Extract the [X, Y] coordinate from the center of the cell holding the provided text.  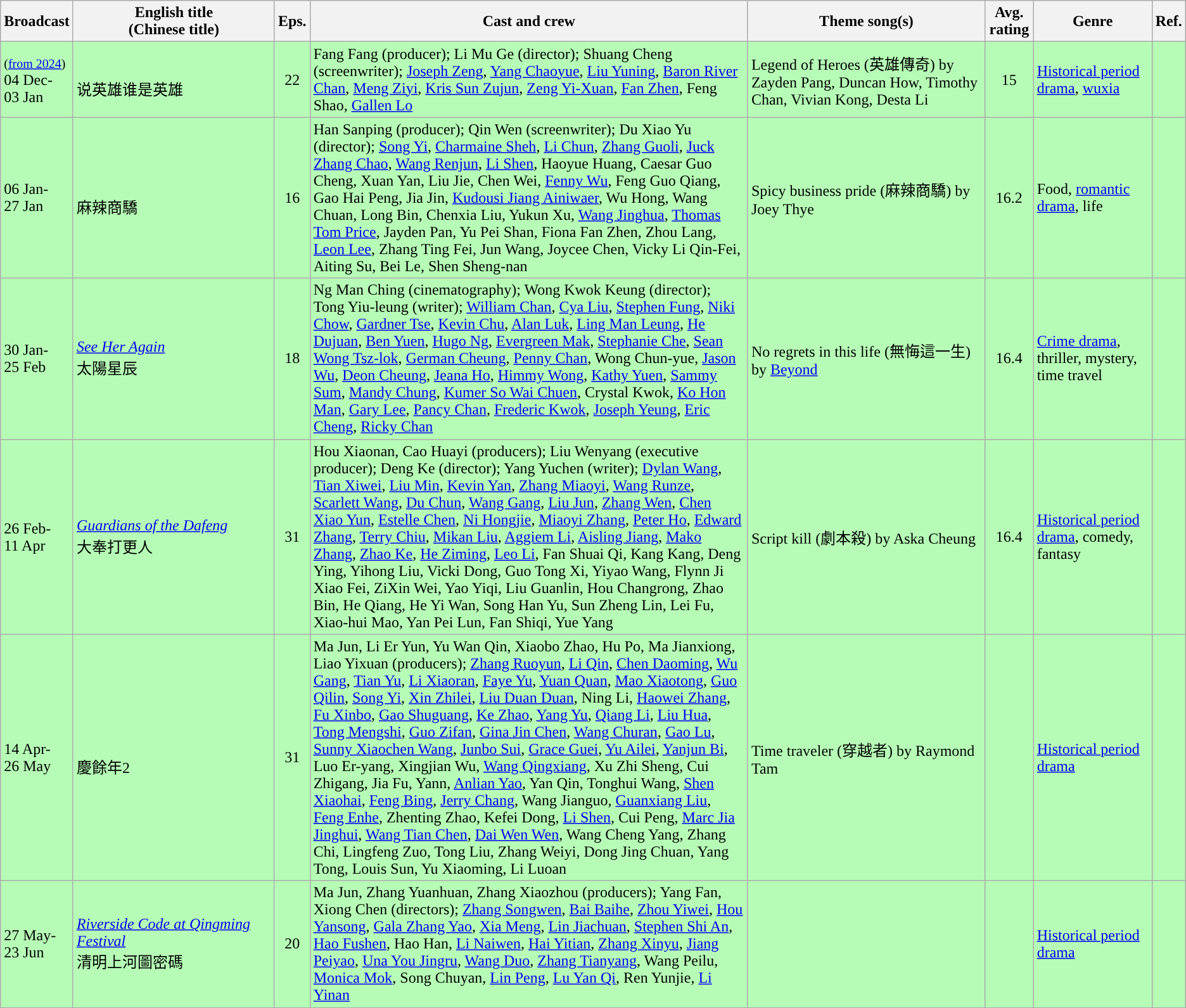
22 [292, 80]
Cast and crew [528, 22]
(from 2024) 04 Dec-03 Jan [37, 80]
Historical period drama, comedy, fantasy [1092, 537]
Historical period drama, wuxia [1092, 80]
Crime drama, thriller, mystery, time travel [1092, 359]
Avg. rating [1009, 22]
15 [1009, 80]
Food, romantic drama, life [1092, 198]
Theme song(s) [866, 22]
See Her Again 太陽星辰 [174, 359]
English title (Chinese title) [174, 22]
30 Jan-25 Feb [37, 359]
26 Feb-11 Apr [37, 537]
Spicy business pride (麻辣商驕) by Joey Thye [866, 198]
Riverside Code at Qingming Festival 清明上河圖密碼 [174, 944]
说英雄谁是英雄 [174, 80]
Legend of Heroes (英雄傳奇) by Zayden Pang, Duncan How, Timothy Chan, Vivian Kong, Desta Li [866, 80]
Ref. [1168, 22]
14 Apr-26 May [37, 758]
16.2 [1009, 198]
27 May-23 Jun [37, 944]
Genre [1092, 22]
16 [292, 198]
慶餘年2 [174, 758]
Script kill (劇本殺) by Aska Cheung [866, 537]
Broadcast [37, 22]
Eps. [292, 22]
20 [292, 944]
No regrets in this life (無悔這一生) by Beyond [866, 359]
麻辣商驕 [174, 198]
Guardians of the Dafeng 大奉打更人 [174, 537]
Time traveler (穿越者) by Raymond Tam [866, 758]
18 [292, 359]
06 Jan-27 Jan [37, 198]
